Output the [X, Y] coordinate of the center of the cell containing the given text.  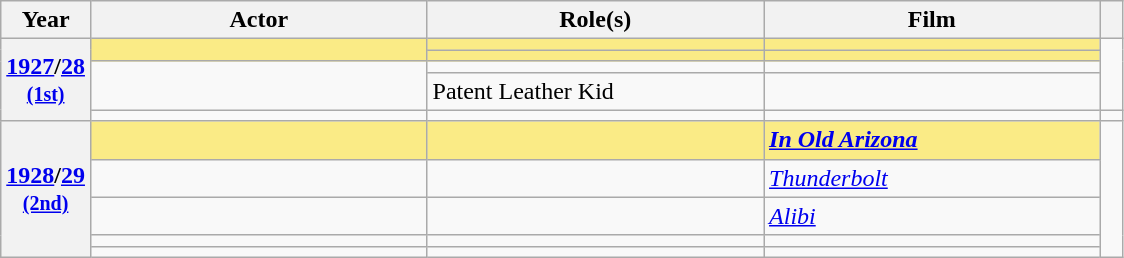
1927/28 (1st) [46, 80]
Alibi [932, 216]
Film [932, 20]
Patent Leather Kid [596, 91]
Role(s) [596, 20]
Thunderbolt [932, 178]
1928/29(2nd) [46, 189]
Actor [258, 20]
Year [46, 20]
In Old Arizona [932, 140]
